Return the [X, Y] coordinate for the center point of the cell that contains the specified text.  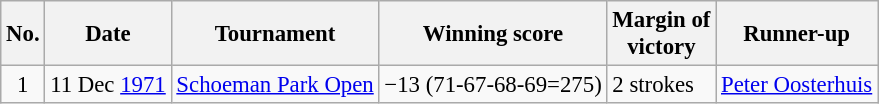
Peter Oosterhuis [797, 85]
Margin ofvictory [662, 34]
Runner-up [797, 34]
Schoeman Park Open [275, 85]
2 strokes [662, 85]
1 [23, 85]
−13 (71-67-68-69=275) [493, 85]
Date [108, 34]
No. [23, 34]
Winning score [493, 34]
11 Dec 1971 [108, 85]
Tournament [275, 34]
